Identify which cell holds the provided text, then report its (x, y) central coordinate. 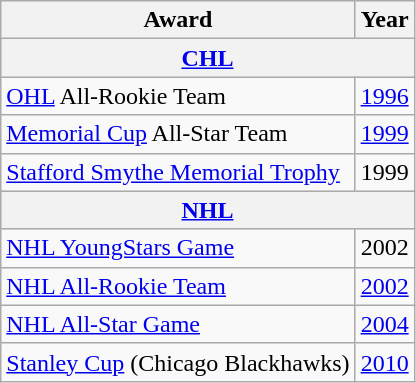
2010 (384, 362)
NHL (208, 210)
CHL (208, 58)
NHL All-Rookie Team (178, 286)
2004 (384, 324)
Award (178, 20)
1996 (384, 96)
NHL All-Star Game (178, 324)
Year (384, 20)
NHL YoungStars Game (178, 248)
Stafford Smythe Memorial Trophy (178, 172)
Memorial Cup All-Star Team (178, 134)
Stanley Cup (Chicago Blackhawks) (178, 362)
OHL All-Rookie Team (178, 96)
